Determine the [x, y] coordinate at the center of the cell enclosing the given text.  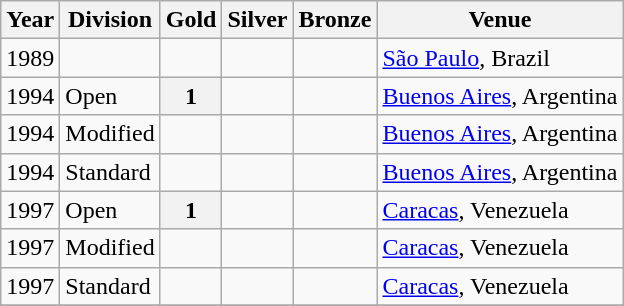
Year [30, 20]
Silver [258, 20]
Division [110, 20]
Venue [500, 20]
Bronze [335, 20]
Gold [191, 20]
1989 [30, 58]
São Paulo, Brazil [500, 58]
